Locate the cell with the specified text and output its [x, y] center coordinate. 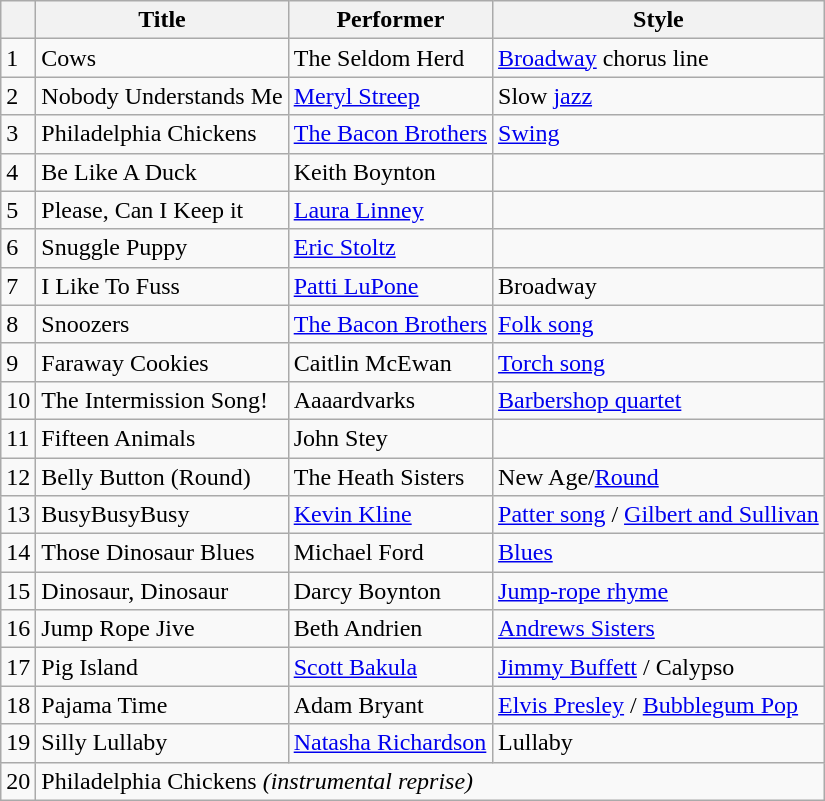
Blues [659, 553]
Beth Andrien [390, 629]
Snuggle Puppy [162, 248]
Be Like A Duck [162, 172]
Please, Can I Keep it [162, 210]
Andrews Sisters [659, 629]
7 [18, 286]
11 [18, 438]
Pig Island [162, 667]
Broadway chorus line [659, 58]
Lullaby [659, 743]
13 [18, 515]
12 [18, 477]
6 [18, 248]
Folk song [659, 324]
Snoozers [162, 324]
The Seldom Herd [390, 58]
4 [18, 172]
Dinosaur, Dinosaur [162, 591]
Eric Stoltz [390, 248]
Philadelphia Chickens (instrumental reprise) [430, 781]
John Stey [390, 438]
Those Dinosaur Blues [162, 553]
Cows [162, 58]
Performer [390, 20]
Caitlin McEwan [390, 362]
10 [18, 400]
Darcy Boynton [390, 591]
Patti LuPone [390, 286]
Jump Rope Jive [162, 629]
15 [18, 591]
Laura Linney [390, 210]
The Heath Sisters [390, 477]
Keith Boynton [390, 172]
Elvis Presley / Bubblegum Pop [659, 705]
Belly Button (Round) [162, 477]
Broadway [659, 286]
Torch song [659, 362]
Faraway Cookies [162, 362]
17 [18, 667]
I Like To Fuss [162, 286]
Fifteen Animals [162, 438]
1 [18, 58]
Barbershop quartet [659, 400]
Patter song / Gilbert and Sullivan [659, 515]
Slow jazz [659, 96]
16 [18, 629]
18 [18, 705]
The Intermission Song! [162, 400]
Pajama Time [162, 705]
8 [18, 324]
Title [162, 20]
9 [18, 362]
Scott Bakula [390, 667]
Aaaardvarks [390, 400]
Adam Bryant [390, 705]
Natasha Richardson [390, 743]
Kevin Kline [390, 515]
Nobody Understands Me [162, 96]
Silly Lullaby [162, 743]
Jimmy Buffett / Calypso [659, 667]
Jump-rope rhyme [659, 591]
19 [18, 743]
BusyBusyBusy [162, 515]
3 [18, 134]
5 [18, 210]
20 [18, 781]
Meryl Streep [390, 96]
Swing [659, 134]
Style [659, 20]
Michael Ford [390, 553]
Philadelphia Chickens [162, 134]
2 [18, 96]
14 [18, 553]
New Age/Round [659, 477]
